Determine the (X, Y) coordinate at the center of the cell enclosing the given text.  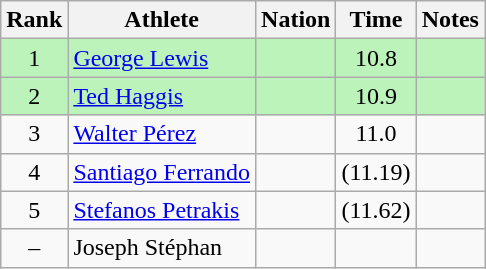
5 (34, 210)
Nation (296, 20)
George Lewis (162, 58)
10.9 (376, 96)
Rank (34, 20)
4 (34, 172)
1 (34, 58)
– (34, 248)
Joseph Stéphan (162, 248)
Notes (450, 20)
Time (376, 20)
Santiago Ferrando (162, 172)
10.8 (376, 58)
Athlete (162, 20)
(11.19) (376, 172)
11.0 (376, 134)
Stefanos Petrakis (162, 210)
3 (34, 134)
2 (34, 96)
Ted Haggis (162, 96)
(11.62) (376, 210)
Walter Pérez (162, 134)
